Output the (X, Y) coordinate of the center of the cell containing the given text.  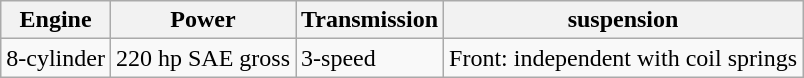
8-cylinder (56, 58)
suspension (624, 20)
Power (202, 20)
220 hp SAE gross (202, 58)
Transmission (370, 20)
3-speed (370, 58)
Engine (56, 20)
Front: independent with coil springs (624, 58)
